Provide the (X, Y) coordinate of the cell's center where the given text is located.  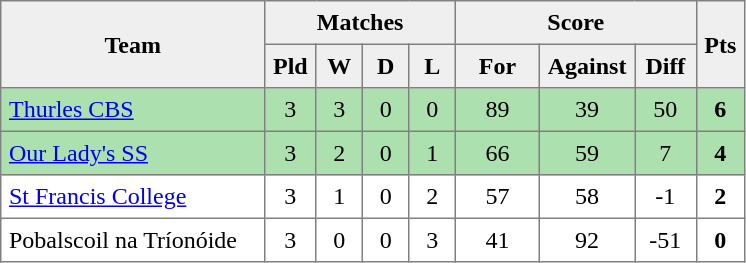
-1 (666, 197)
Our Lady's SS (133, 153)
Diff (666, 66)
39 (586, 110)
50 (666, 110)
89 (497, 110)
Pld (290, 66)
Pts (720, 44)
92 (586, 240)
For (497, 66)
6 (720, 110)
4 (720, 153)
Against (586, 66)
Team (133, 44)
66 (497, 153)
58 (586, 197)
7 (666, 153)
59 (586, 153)
St Francis College (133, 197)
W (339, 66)
41 (497, 240)
Pobalscoil na Tríonóide (133, 240)
L (432, 66)
-51 (666, 240)
57 (497, 197)
Score (576, 23)
D (385, 66)
Thurles CBS (133, 110)
Matches (360, 23)
